Identify which cell holds the provided text, then report its (X, Y) central coordinate. 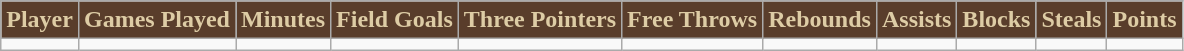
Assists (916, 20)
Free Throws (692, 20)
Games Played (156, 20)
Player (40, 20)
Field Goals (395, 20)
Three Pointers (540, 20)
Points (1144, 20)
Blocks (996, 20)
Rebounds (820, 20)
Steals (1072, 20)
Minutes (284, 20)
